Identify which cell holds the provided text, then report its (X, Y) central coordinate. 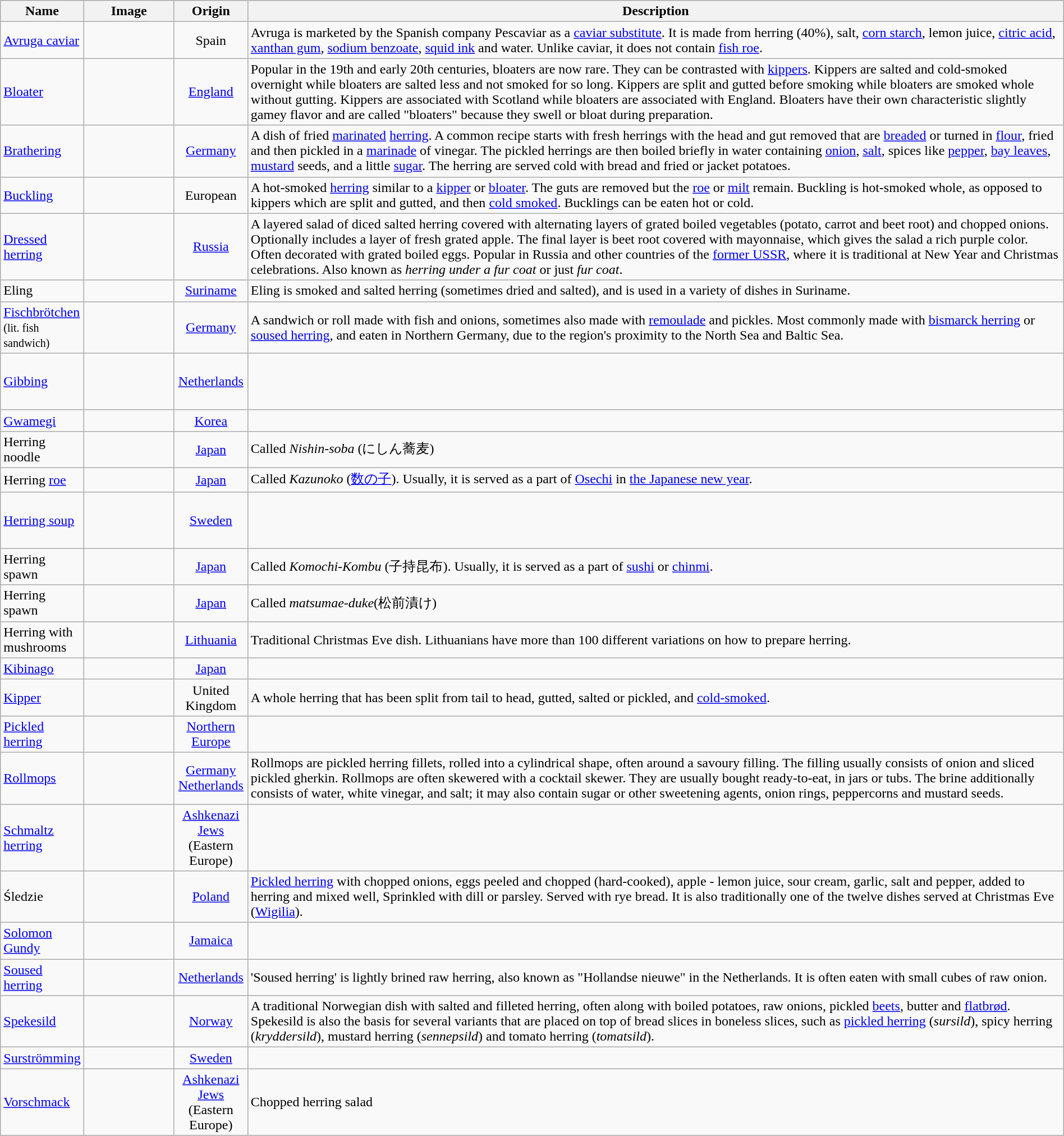
GermanyNetherlands (211, 778)
Eling (42, 291)
Jamaica (211, 941)
Herring with mushrooms (42, 640)
European (211, 195)
Origin (211, 11)
Traditional Christmas Eve dish. Lithuanians have more than 100 different variations on how to prepare herring. (655, 640)
Schmaltz herring (42, 837)
Russia (211, 247)
Surströmming (42, 1058)
Poland (211, 897)
Gwamegi (42, 420)
Description (655, 11)
Bloater (42, 92)
Solomon Gundy (42, 941)
Called Nishin-soba (にしん蕎麦) (655, 449)
Norway (211, 1022)
Spain (211, 40)
Eling is smoked and salted herring (sometimes dried and salted), and is used in a variety of dishes in Suriname. (655, 291)
Called matsumae-duke(松前漬け) (655, 603)
Called Komochi-Kombu (子持昆布). Usually, it is served as a part of sushi or chinmi. (655, 567)
Image (129, 11)
A whole herring that has been split from tail to head, gutted, salted or pickled, and cold-smoked. (655, 697)
Kipper (42, 697)
Dressed herring (42, 247)
Rollmops (42, 778)
Brathering (42, 151)
England (211, 92)
Vorschmack (42, 1102)
Northern Europe (211, 734)
Suriname (211, 291)
Pickled herring (42, 734)
Called Kazunoko (数の子). Usually, it is served as a part of Osechi in the Japanese new year. (655, 479)
Avruga caviar (42, 40)
Kibinago (42, 668)
'Soused herring' is lightly brined raw herring, also known as "Hollandse nieuwe" in the Netherlands. It is often eaten with small cubes of raw onion. (655, 978)
Chopped herring salad (655, 1102)
Herring roe (42, 479)
Spekesild (42, 1022)
Buckling (42, 195)
Śledzie (42, 897)
Herring soup (42, 520)
United Kingdom (211, 697)
Gibbing (42, 382)
Lithuania (211, 640)
Soused herring (42, 978)
Name (42, 11)
Fischbrötchen(lit. fish sandwich) (42, 327)
Herring noodle (42, 449)
Korea (211, 420)
